Find where the given text appears and provide that cell's center as (x, y) coordinate. 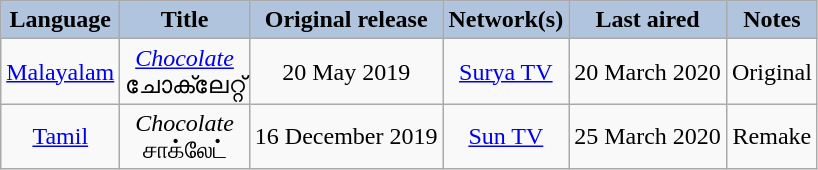
Network(s) (506, 20)
Language (60, 20)
16 December 2019 (346, 136)
Title (185, 20)
Surya TV (506, 72)
Original release (346, 20)
Malayalam (60, 72)
Tamil (60, 136)
Chocolate சாக்லேட் (185, 136)
Chocolate ചോക്ലേറ്റ് (185, 72)
Notes (772, 20)
Last aired (648, 20)
Remake (772, 136)
Sun TV (506, 136)
20 May 2019 (346, 72)
Original (772, 72)
20 March 2020 (648, 72)
25 March 2020 (648, 136)
